Scan for the cell matching the given text and deliver its [X, Y] coordinate at center. 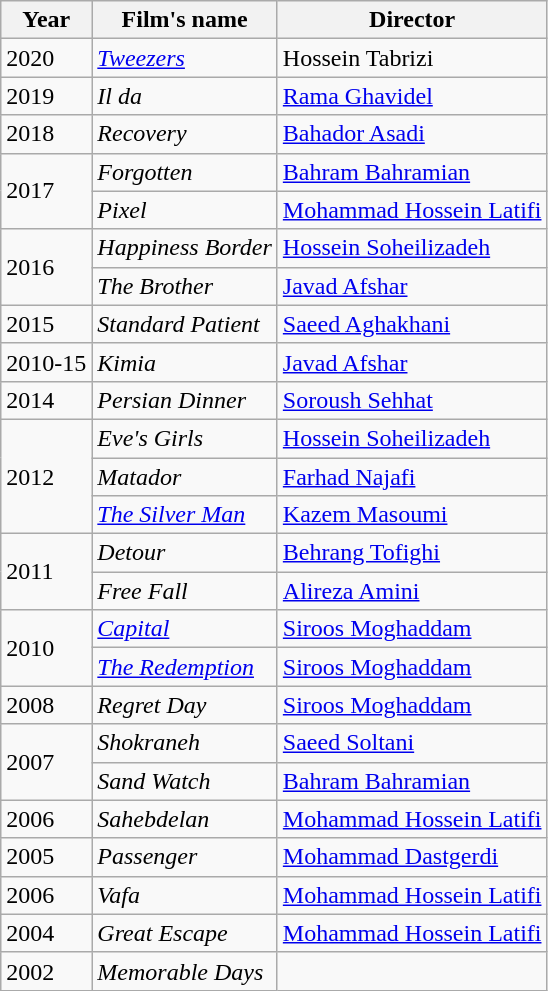
2018 [46, 134]
Hossein Tabrizi [412, 58]
2011 [46, 572]
2005 [46, 857]
Film's name [185, 20]
2017 [46, 191]
Free Fall [185, 591]
2014 [46, 400]
Director [412, 20]
The Redemption [185, 667]
Great Escape [185, 933]
2016 [46, 267]
Forgotten [185, 172]
The Silver Man [185, 515]
Capital [185, 629]
2019 [46, 96]
2002 [46, 971]
Farhad Najafi [412, 477]
Behrang Tofighi [412, 553]
Persian Dinner [185, 400]
2020 [46, 58]
Year [46, 20]
Mohammad Dastgerdi [412, 857]
Memorable Days [185, 971]
2012 [46, 476]
Passenger [185, 857]
2008 [46, 705]
Eve's Girls [185, 438]
Saeed Soltani [412, 743]
Vafa [185, 895]
Bahador Asadi [412, 134]
2015 [46, 324]
Shokraneh [185, 743]
Recovery [185, 134]
Standard Patient [185, 324]
The Brother [185, 286]
Pixel [185, 210]
Alireza Amini [412, 591]
2010-15 [46, 362]
Sand Watch [185, 781]
2010 [46, 648]
Rama Ghavidel [412, 96]
Soroush Sehhat [412, 400]
Kazem Masoumi [412, 515]
Saeed Aghakhani [412, 324]
Happiness Border [185, 248]
Kimia [185, 362]
Il da [185, 96]
Tweezers [185, 58]
2004 [46, 933]
Sahebdelan [185, 819]
Detour [185, 553]
2007 [46, 762]
Matador [185, 477]
Regret Day [185, 705]
